Provide the (x, y) coordinate of the cell's center where the given text is located.  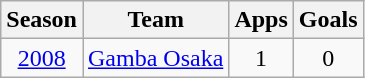
Apps (261, 20)
2008 (42, 58)
Season (42, 20)
0 (328, 58)
1 (261, 58)
Gamba Osaka (155, 58)
Team (155, 20)
Goals (328, 20)
